Return [X, Y] of the center of cell containing provided text 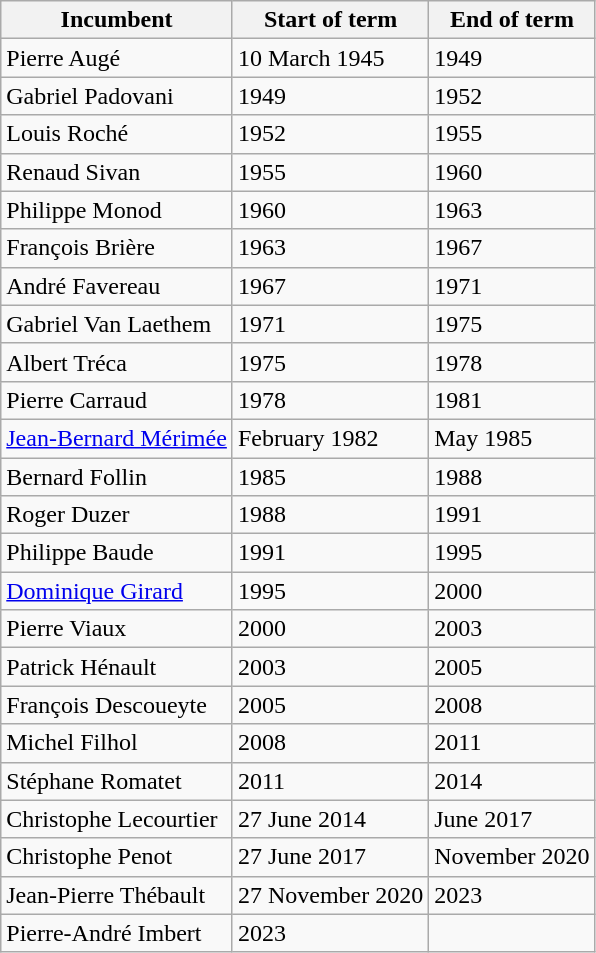
27 June 2014 [330, 819]
27 November 2020 [330, 895]
Start of term [330, 20]
Christophe Penot [117, 857]
Pierre Carraud [117, 400]
Incumbent [117, 20]
Bernard Follin [117, 477]
Gabriel Van Laethem [117, 324]
Albert Tréca [117, 362]
Gabriel Padovani [117, 96]
François Descoueyte [117, 705]
Stéphane Romatet [117, 781]
27 June 2017 [330, 857]
Roger Duzer [117, 515]
Philippe Baude [117, 553]
Louis Roché [117, 134]
February 1982 [330, 438]
Renaud Sivan [117, 172]
Jean-Pierre Thébault [117, 895]
10 March 1945 [330, 58]
End of term [512, 20]
Pierre Viaux [117, 629]
Patrick Hénault [117, 667]
Pierre-André Imbert [117, 933]
Michel Filhol [117, 743]
Philippe Monod [117, 210]
André Favereau [117, 286]
Dominique Girard [117, 591]
June 2017 [512, 819]
2014 [512, 781]
1981 [512, 400]
Jean-Bernard Mérimée [117, 438]
Pierre Augé [117, 58]
1985 [330, 477]
May 1985 [512, 438]
Christophe Lecourtier [117, 819]
François Brière [117, 248]
November 2020 [512, 857]
